Detect which cell encompasses the target text, then output its (x, y) center coordinate. 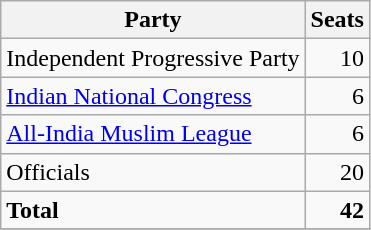
Party (153, 20)
20 (337, 172)
42 (337, 210)
Officials (153, 172)
10 (337, 58)
All-India Muslim League (153, 134)
Independent Progressive Party (153, 58)
Seats (337, 20)
Indian National Congress (153, 96)
Total (153, 210)
